Identify which cell holds the provided text, then report its [X, Y] central coordinate. 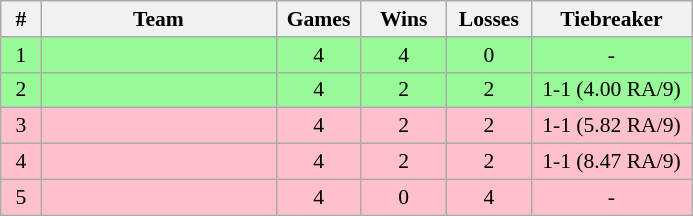
Team [158, 19]
1-1 (4.00 RA/9) [611, 90]
3 [21, 126]
Games [318, 19]
Tiebreaker [611, 19]
Losses [488, 19]
1 [21, 55]
# [21, 19]
1-1 (8.47 RA/9) [611, 162]
5 [21, 197]
1-1 (5.82 RA/9) [611, 126]
Wins [404, 19]
